Find where the given text appears and provide that cell's center as [x, y] coordinate. 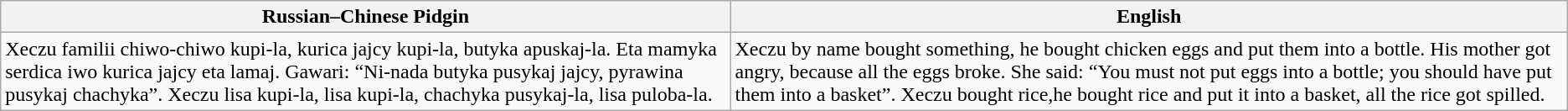
Russian–Chinese Pidgin [365, 17]
English [1149, 17]
